Return (X, Y) of the center of cell containing provided text 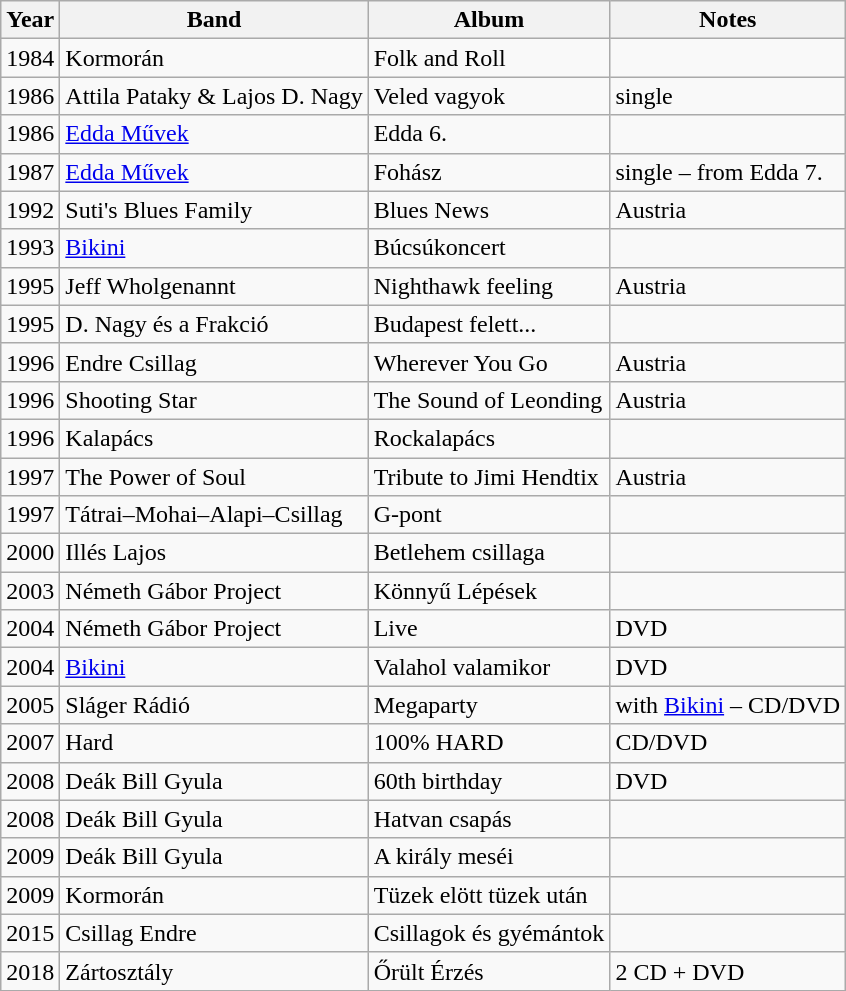
Búcsúkoncert (489, 248)
Endre Csillag (214, 362)
Band (214, 20)
Csillag Endre (214, 933)
single (728, 96)
Year (30, 20)
1984 (30, 58)
Illés Lajos (214, 553)
Hatvan csapás (489, 819)
2003 (30, 591)
1987 (30, 172)
Tribute to Jimi Hendtix (489, 477)
2018 (30, 971)
The Power of Soul (214, 477)
G-pont (489, 515)
Blues News (489, 210)
Shooting Star (214, 400)
Megaparty (489, 705)
Budapest felett... (489, 324)
60th birthday (489, 781)
Attila Pataky & Lajos D. Nagy (214, 96)
Album (489, 20)
Folk and Roll (489, 58)
2 CD + DVD (728, 971)
Csillagok és gyémántok (489, 933)
Nighthawk feeling (489, 286)
Fohász (489, 172)
100% HARD (489, 743)
Valahol valamikor (489, 667)
Betlehem csillaga (489, 553)
Wherever You Go (489, 362)
Hard (214, 743)
Tátrai–Mohai–Alapi–Csillag (214, 515)
Őrült Érzés (489, 971)
with Bikini – CD/DVD (728, 705)
2007 (30, 743)
Live (489, 629)
1993 (30, 248)
2015 (30, 933)
Notes (728, 20)
Kalapács (214, 438)
Veled vagyok (489, 96)
Edda 6. (489, 134)
Tüzek elött tüzek után (489, 895)
2000 (30, 553)
D. Nagy és a Frakció (214, 324)
1992 (30, 210)
Suti's Blues Family (214, 210)
Könnyű Lépések (489, 591)
Rockalapács (489, 438)
2005 (30, 705)
Jeff Wholgenannt (214, 286)
single – from Edda 7. (728, 172)
The Sound of Leonding (489, 400)
Sláger Rádió (214, 705)
Zártosztály (214, 971)
CD/DVD (728, 743)
A király meséi (489, 857)
